Find where the given text appears and provide that cell's center as (X, Y) coordinate. 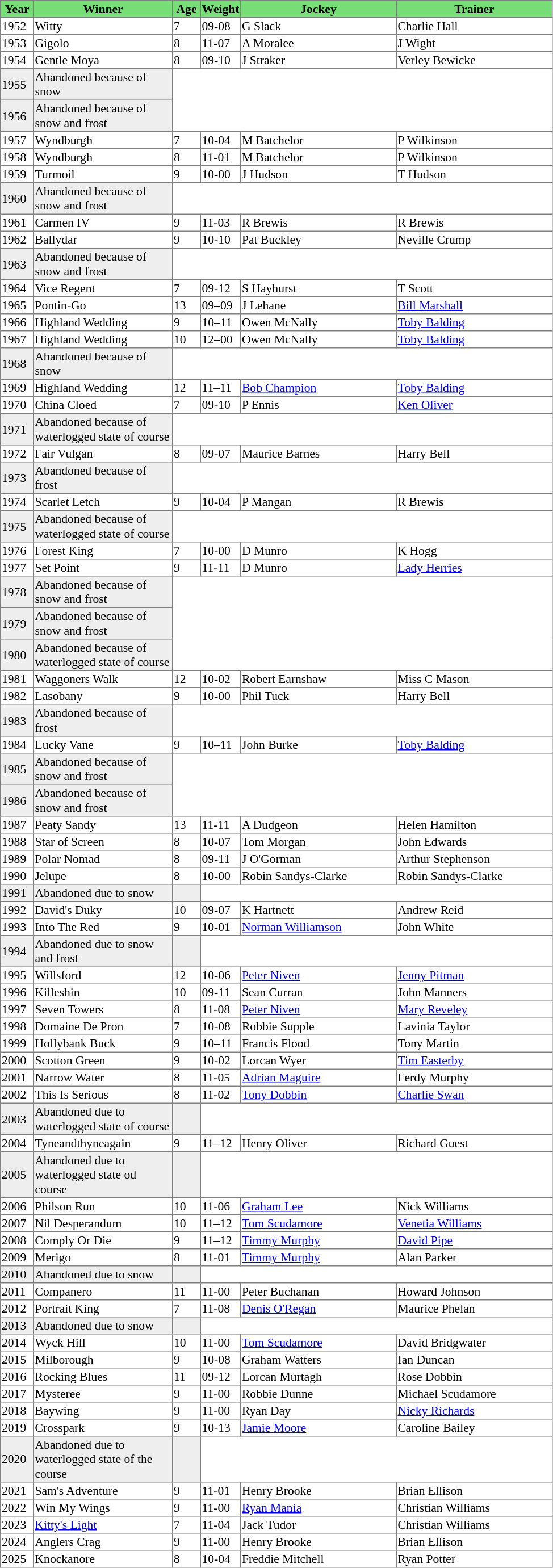
Milborough (103, 1360)
1968 (17, 364)
Baywing (103, 1411)
Waggoners Walk (103, 679)
2009 (17, 1257)
2013 (17, 1326)
1967 (17, 339)
T Hudson (474, 174)
1956 (17, 116)
Ryan Potter (474, 1559)
Star of Screen (103, 842)
1998 (17, 1026)
1953 (17, 43)
1983 (17, 720)
1955 (17, 85)
1969 (17, 388)
Howard Johnson (474, 1292)
J Lehane (319, 305)
Helen Hamilton (474, 825)
Bill Marshall (474, 305)
Trainer (474, 9)
1981 (17, 679)
11-03 (220, 223)
Venetia Williams (474, 1223)
Nil Desperandum (103, 1223)
2014 (17, 1343)
John White (474, 927)
09–09 (220, 305)
Ken Oliver (474, 405)
K Hogg (474, 551)
Nick Williams (474, 1206)
Jenny Pitman (474, 975)
Abandoned due to waterlogged state of the course (103, 1459)
Companero (103, 1292)
1974 (17, 502)
China Cloed (103, 405)
Gentle Moya (103, 60)
2001 (17, 1078)
Lorcan Murtagh (319, 1377)
This Is Serious (103, 1095)
1984 (17, 745)
1980 (17, 655)
Francis Flood (319, 1043)
2017 (17, 1394)
Ryan Mania (319, 1508)
1952 (17, 26)
Henry Oliver (319, 1143)
1978 (17, 592)
Knockanore (103, 1559)
Ferdy Murphy (474, 1078)
Denis O'Regan (319, 1309)
2015 (17, 1360)
Turmoil (103, 174)
Neville Crump (474, 240)
Graham Lee (319, 1206)
11-02 (220, 1095)
Lorcan Wyer (319, 1060)
Pat Buckley (319, 240)
2011 (17, 1292)
Ian Duncan (474, 1360)
2019 (17, 1428)
1982 (17, 696)
Willsford (103, 975)
Sam's Adventure (103, 1491)
John Burke (319, 745)
Portrait King (103, 1309)
Hollybank Buck (103, 1043)
1977 (17, 568)
Peaty Sandy (103, 825)
2005 (17, 1175)
2006 (17, 1206)
P Ennis (319, 405)
Miss C Mason (474, 679)
1971 (17, 429)
Crosspark (103, 1428)
A Dudgeon (319, 825)
2000 (17, 1060)
Domaine De Pron (103, 1026)
Norman Williamson (319, 927)
1997 (17, 1009)
Mysteree (103, 1394)
1964 (17, 288)
Jack Tudor (319, 1525)
S Hayhurst (319, 288)
2023 (17, 1525)
Charlie Swan (474, 1095)
Forest King (103, 551)
Kitty's Light (103, 1525)
Witty (103, 26)
Maurice Barnes (319, 454)
Ryan Day (319, 1411)
Age (187, 9)
Carmen IV (103, 223)
1986 (17, 800)
G Slack (319, 26)
Wyck Hill (103, 1343)
Lasobany (103, 696)
2002 (17, 1095)
1958 (17, 157)
Richard Guest (474, 1143)
Anglers Crag (103, 1542)
1988 (17, 842)
2025 (17, 1559)
Maurice Phelan (474, 1309)
12–00 (220, 339)
2018 (17, 1411)
Jockey (319, 9)
2020 (17, 1459)
Rose Dobbin (474, 1377)
1979 (17, 623)
Andrew Reid (474, 910)
1995 (17, 975)
Robbie Supple (319, 1026)
Tony Martin (474, 1043)
Win My Wings (103, 1508)
Gigolo (103, 43)
1992 (17, 910)
1961 (17, 223)
1965 (17, 305)
1957 (17, 140)
J Straker (319, 60)
Scotton Green (103, 1060)
2004 (17, 1143)
Merigo (103, 1257)
Scarlet Letch (103, 502)
10-01 (220, 927)
Robbie Dunne (319, 1394)
11-07 (220, 43)
Peter Buchanan (319, 1292)
Seven Towers (103, 1009)
Into The Red (103, 927)
Michael Scudamore (474, 1394)
2016 (17, 1377)
Lady Herries (474, 568)
1991 (17, 893)
10-13 (220, 1428)
Jelupe (103, 876)
1994 (17, 951)
Charlie Hall (474, 26)
Narrow Water (103, 1078)
Comply Or Die (103, 1240)
Jamie Moore (319, 1428)
David's Duky (103, 910)
Graham Watters (319, 1360)
Abandoned due to waterlogged state od course (103, 1175)
Robert Earnshaw (319, 679)
1966 (17, 322)
Arthur Stephenson (474, 859)
John Manners (474, 992)
1985 (17, 769)
Adrian Maguire (319, 1078)
John Edwards (474, 842)
1990 (17, 876)
Weight (220, 9)
11-06 (220, 1206)
1959 (17, 174)
Year (17, 9)
Phil Tuck (319, 696)
Sean Curran (319, 992)
2007 (17, 1223)
David Bridgwater (474, 1343)
1989 (17, 859)
1993 (17, 927)
1975 (17, 526)
A Moralee (319, 43)
09-08 (220, 26)
Philson Run (103, 1206)
J Wight (474, 43)
Ballydar (103, 240)
Tony Dobbin (319, 1095)
Set Point (103, 568)
T Scott (474, 288)
K Hartnett (319, 910)
Alan Parker (474, 1257)
1996 (17, 992)
10-07 (220, 842)
1960 (17, 199)
Lucky Vane (103, 745)
2008 (17, 1240)
1972 (17, 454)
Verley Bewicke (474, 60)
Bob Champion (319, 388)
11-04 (220, 1525)
Rocking Blues (103, 1377)
10-06 (220, 975)
11-05 (220, 1078)
David Pipe (474, 1240)
Mary Reveley (474, 1009)
Tim Easterby (474, 1060)
Tom Morgan (319, 842)
1954 (17, 60)
P Mangan (319, 502)
1999 (17, 1043)
Abandoned due to snow and frost (103, 951)
Killeshin (103, 992)
2022 (17, 1508)
1963 (17, 264)
1970 (17, 405)
Winner (103, 9)
11–11 (220, 388)
2010 (17, 1274)
Lavinia Taylor (474, 1026)
10-10 (220, 240)
1987 (17, 825)
J Hudson (319, 174)
1976 (17, 551)
Abandoned due to waterlogged state of course (103, 1119)
Fair Vulgan (103, 454)
2024 (17, 1542)
Freddie Mitchell (319, 1559)
1962 (17, 240)
Caroline Bailey (474, 1428)
J O'Gorman (319, 859)
Nicky Richards (474, 1411)
Pontin-Go (103, 305)
Polar Nomad (103, 859)
Tyneandthyneagain (103, 1143)
2012 (17, 1309)
2003 (17, 1119)
Vice Regent (103, 288)
2021 (17, 1491)
1973 (17, 478)
